Return [X, Y] of the center of cell containing provided text 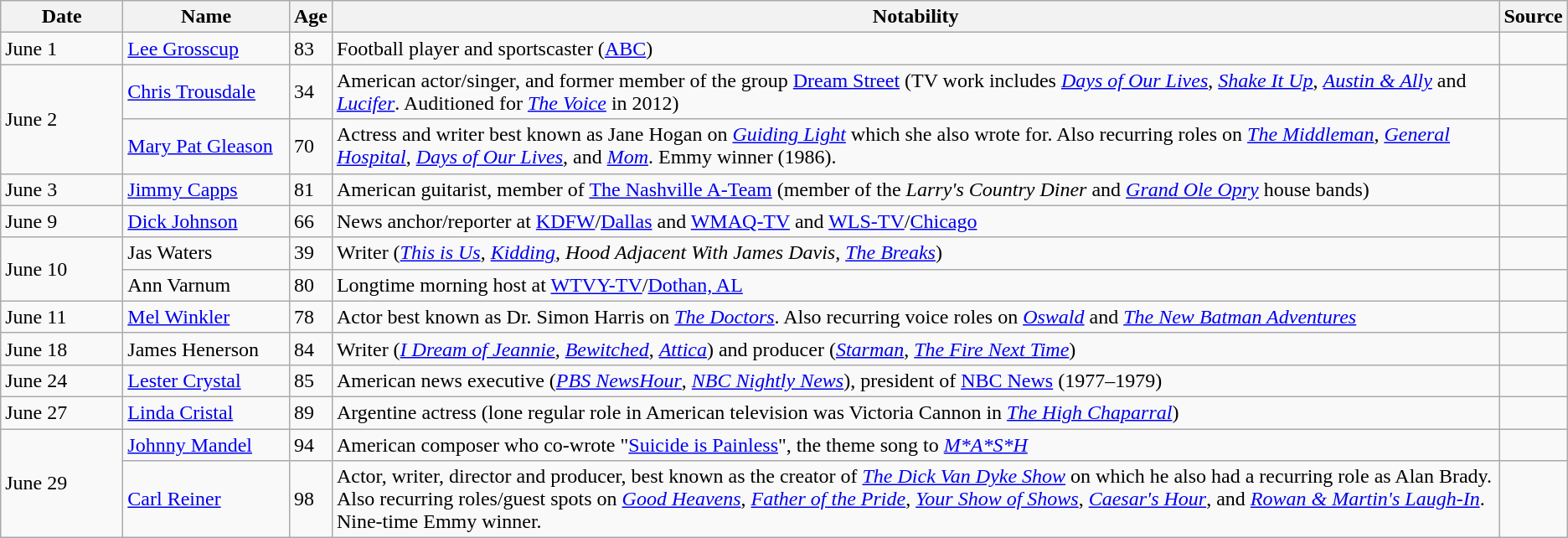
34 [310, 92]
Mary Pat Gleason [206, 146]
Notability [916, 17]
June 2 [62, 119]
Lester Crystal [206, 380]
Dick Johnson [206, 221]
84 [310, 349]
News anchor/reporter at KDFW/Dallas and WMAQ-TV and WLS-TV/Chicago [916, 221]
Johnny Mandel [206, 445]
Football player and sportscaster (ABC) [916, 49]
June 29 [62, 484]
Actor best known as Dr. Simon Harris on The Doctors. Also recurring voice roles on Oswald and The New Batman Adventures [916, 317]
June 11 [62, 317]
Argentine actress (lone regular role in American television was Victoria Cannon in The High Chaparral) [916, 412]
81 [310, 189]
James Henerson [206, 349]
85 [310, 380]
Lee Grosscup [206, 49]
Writer (I Dream of Jeannie, Bewitched, Attica) and producer (Starman, The Fire Next Time) [916, 349]
98 [310, 499]
Name [206, 17]
Jas Waters [206, 253]
Ann Varnum [206, 285]
Mel Winkler [206, 317]
70 [310, 146]
June 1 [62, 49]
80 [310, 285]
Date [62, 17]
78 [310, 317]
39 [310, 253]
June 10 [62, 269]
Chris Trousdale [206, 92]
American news executive (PBS NewsHour, NBC Nightly News), president of NBC News (1977–1979) [916, 380]
June 24 [62, 380]
American composer who co-wrote "Suicide is Painless", the theme song to M*A*S*H [916, 445]
Source [1533, 17]
Writer (This is Us, Kidding, Hood Adjacent With James Davis, The Breaks) [916, 253]
Jimmy Capps [206, 189]
Age [310, 17]
83 [310, 49]
American guitarist, member of The Nashville A-Team (member of the Larry's Country Diner and Grand Ole Opry house bands) [916, 189]
Linda Cristal [206, 412]
June 3 [62, 189]
66 [310, 221]
June 27 [62, 412]
89 [310, 412]
June 9 [62, 221]
June 18 [62, 349]
Carl Reiner [206, 499]
94 [310, 445]
Longtime morning host at WTVY-TV/Dothan, AL [916, 285]
